Return (x, y) of the center of cell containing provided text 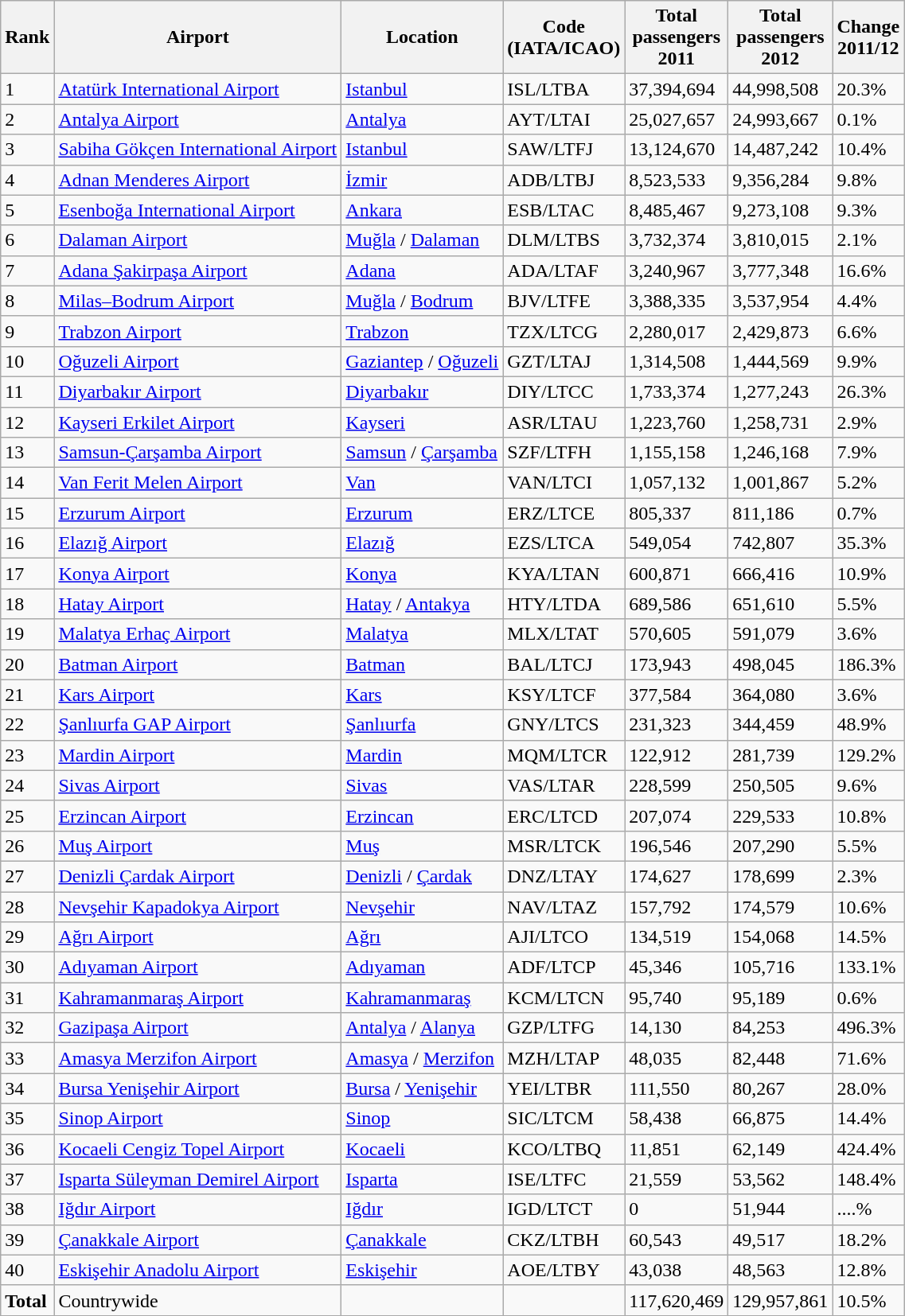
1,258,731 (780, 422)
Amasya Merzifon Airport (197, 1058)
Dalaman Airport (197, 240)
51,944 (780, 1209)
17 (27, 574)
Amasya / Merzifon (422, 1058)
TZX/LTCG (564, 331)
Erzincan (422, 816)
Diyarbakır Airport (197, 391)
207,290 (780, 846)
VAN/LTCI (564, 483)
33 (27, 1058)
10.4% (868, 150)
26 (27, 846)
Muğla / Dalaman (422, 240)
28 (27, 906)
Iğdır (422, 1209)
Trabzon Airport (197, 331)
805,337 (677, 513)
37,394,694 (677, 89)
Muğla / Bodrum (422, 301)
11 (27, 391)
Adıyaman (422, 968)
66,875 (780, 1119)
BAL/LTCJ (564, 664)
Mardin Airport (197, 755)
0 (677, 1209)
Nevşehir (422, 906)
Oğuzeli Airport (197, 361)
Kahramanmaraş (422, 998)
14,487,242 (780, 150)
22 (27, 725)
35 (27, 1119)
4.4% (868, 301)
Isparta (422, 1179)
174,627 (677, 876)
3 (27, 150)
364,080 (780, 695)
Location (422, 37)
Gaziantep / Oğuzeli (422, 361)
2.3% (868, 876)
6 (27, 240)
18.2% (868, 1240)
129.2% (868, 755)
26.3% (868, 391)
174,579 (780, 906)
Adana Şakirpaşa Airport (197, 271)
YEI/LTBR (564, 1088)
Batman (422, 664)
498,045 (780, 664)
Konya Airport (197, 574)
Countrywide (197, 1300)
Hatay Airport (197, 604)
Bursa / Yenişehir (422, 1088)
Çanakkale (422, 1240)
Erzurum Airport (197, 513)
9,273,108 (780, 210)
1 (27, 89)
8,523,533 (677, 180)
Şanlıurfa GAP Airport (197, 725)
GZP/LTFG (564, 1028)
48,035 (677, 1058)
95,740 (677, 998)
60,543 (677, 1240)
6.6% (868, 331)
Trabzon (422, 331)
Iğdır Airport (197, 1209)
ISL/LTBA (564, 89)
13 (27, 453)
1,733,374 (677, 391)
Van (422, 483)
591,079 (780, 634)
ASR/LTAU (564, 422)
1,001,867 (780, 483)
32 (27, 1028)
Nevşehir Kapadokya Airport (197, 906)
9,356,284 (780, 180)
5 (27, 210)
742,807 (780, 543)
Muş Airport (197, 846)
377,584 (677, 695)
11,851 (677, 1149)
44,998,508 (780, 89)
3,388,335 (677, 301)
689,586 (677, 604)
10 (27, 361)
2.1% (868, 240)
KCM/LTCN (564, 998)
7 (27, 271)
Atatürk International Airport (197, 89)
Adana (422, 271)
Code(IATA/ICAO) (564, 37)
207,074 (677, 816)
Çanakkale Airport (197, 1240)
651,610 (780, 604)
Kayseri Erkilet Airport (197, 422)
10.8% (868, 816)
Sivas (422, 785)
CKZ/LTBH (564, 1240)
229,533 (780, 816)
Totalpassengers2011 (677, 37)
12.8% (868, 1270)
281,739 (780, 755)
157,792 (677, 906)
Denizli / Çardak (422, 876)
Şanlıurfa (422, 725)
111,550 (677, 1088)
29 (27, 937)
38 (27, 1209)
117,620,469 (677, 1300)
27 (27, 876)
HTY/LTDA (564, 604)
122,912 (677, 755)
Ağrı Airport (197, 937)
DLM/LTBS (564, 240)
36 (27, 1149)
20 (27, 664)
MLX/LTAT (564, 634)
ADA/LTAF (564, 271)
Elazığ (422, 543)
Isparta Süleyman Demirel Airport (197, 1179)
Malatya (422, 634)
Mardin (422, 755)
19 (27, 634)
45,346 (677, 968)
AOE/LTBY (564, 1270)
53,562 (780, 1179)
2 (27, 119)
1,155,158 (677, 453)
18 (27, 604)
Antalya Airport (197, 119)
1,277,243 (780, 391)
Samsun / Çarşamba (422, 453)
5.2% (868, 483)
666,416 (780, 574)
Adıyaman Airport (197, 968)
ERC/LTCD (564, 816)
3,777,348 (780, 271)
62,149 (780, 1149)
9.9% (868, 361)
15 (27, 513)
Erzurum (422, 513)
154,068 (780, 937)
Antalya (422, 119)
Kahramanmaraş Airport (197, 998)
496.3% (868, 1028)
IGD/LTCT (564, 1209)
DIY/LTCC (564, 391)
9 (27, 331)
Elazığ Airport (197, 543)
BJV/LTFE (564, 301)
133.1% (868, 968)
VAS/LTAR (564, 785)
196,546 (677, 846)
Van Ferit Melen Airport (197, 483)
3,810,015 (780, 240)
KYA/LTAN (564, 574)
MSR/LTCK (564, 846)
0.6% (868, 998)
ERZ/LTCE (564, 513)
Hatay / Antakya (422, 604)
344,459 (780, 725)
8,485,467 (677, 210)
DNZ/LTAY (564, 876)
4 (27, 180)
71.6% (868, 1058)
KCO/LTBQ (564, 1149)
GNY/LTCS (564, 725)
Samsun-Çarşamba Airport (197, 453)
Milas–Bodrum Airport (197, 301)
Antalya / Alanya (422, 1028)
Ankara (422, 210)
3,732,374 (677, 240)
Sinop (422, 1119)
10.5% (868, 1300)
Gazipaşa Airport (197, 1028)
AYT/LTAI (564, 119)
82,448 (780, 1058)
NAV/LTAZ (564, 906)
Batman Airport (197, 664)
Sivas Airport (197, 785)
KSY/LTCF (564, 695)
424.4% (868, 1149)
Change2011/12 (868, 37)
....% (868, 1209)
Eskişehir Anadolu Airport (197, 1270)
10.6% (868, 906)
1,223,760 (677, 422)
228,599 (677, 785)
Eskişehir (422, 1270)
148.4% (868, 1179)
0.1% (868, 119)
24,993,667 (780, 119)
9.3% (868, 210)
GZT/LTAJ (564, 361)
Bursa Yenişehir Airport (197, 1088)
8 (27, 301)
Erzincan Airport (197, 816)
1,057,132 (677, 483)
7.9% (868, 453)
Malatya Erhaç Airport (197, 634)
173,943 (677, 664)
20.3% (868, 89)
Ağrı (422, 937)
ESB/LTAC (564, 210)
İzmir (422, 180)
Muş (422, 846)
Rank (27, 37)
95,189 (780, 998)
1,246,168 (780, 453)
570,605 (677, 634)
AJI/LTCO (564, 937)
SIC/LTCM (564, 1119)
9.8% (868, 180)
1,444,569 (780, 361)
ISE/LTFC (564, 1179)
Kocaeli (422, 1149)
25,027,657 (677, 119)
25 (27, 816)
37 (27, 1179)
ADB/LTBJ (564, 180)
Denizli Çardak Airport (197, 876)
105,716 (780, 968)
9.6% (868, 785)
2,280,017 (677, 331)
186.3% (868, 664)
30 (27, 968)
12 (27, 422)
48,563 (780, 1270)
43,038 (677, 1270)
3,537,954 (780, 301)
Diyarbakır (422, 391)
10.9% (868, 574)
178,699 (780, 876)
49,517 (780, 1240)
ADF/LTCP (564, 968)
31 (27, 998)
23 (27, 755)
0.7% (868, 513)
Total (27, 1300)
24 (27, 785)
58,438 (677, 1119)
16.6% (868, 271)
13,124,670 (677, 150)
Kayseri (422, 422)
40 (27, 1270)
Esenboğa International Airport (197, 210)
34 (27, 1088)
MZH/LTAP (564, 1058)
Airport (197, 37)
2.9% (868, 422)
SAW/LTFJ (564, 150)
MQM/LTCR (564, 755)
2,429,873 (780, 331)
21,559 (677, 1179)
3,240,967 (677, 271)
14.5% (868, 937)
600,871 (677, 574)
14.4% (868, 1119)
14 (27, 483)
80,267 (780, 1088)
Kars Airport (197, 695)
16 (27, 543)
1,314,508 (677, 361)
811,186 (780, 513)
231,323 (677, 725)
Sinop Airport (197, 1119)
28.0% (868, 1088)
48.9% (868, 725)
35.3% (868, 543)
129,957,861 (780, 1300)
Adnan Menderes Airport (197, 180)
EZS/LTCA (564, 543)
SZF/LTFH (564, 453)
Kocaeli Cengiz Topel Airport (197, 1149)
Sabiha Gökçen International Airport (197, 150)
Totalpassengers2012 (780, 37)
Kars (422, 695)
134,519 (677, 937)
39 (27, 1240)
21 (27, 695)
549,054 (677, 543)
Konya (422, 574)
84,253 (780, 1028)
250,505 (780, 785)
14,130 (677, 1028)
